Capture the cell that displays the provided text and extract its (x, y) central coordinate. 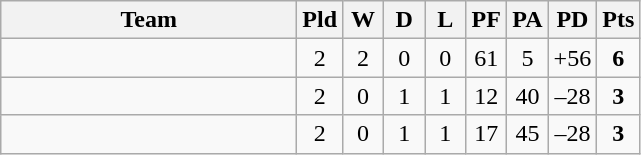
5 (528, 58)
+56 (572, 58)
PF (486, 20)
Pts (618, 20)
PD (572, 20)
Team (149, 20)
D (404, 20)
L (446, 20)
6 (618, 58)
61 (486, 58)
45 (528, 134)
Pld (320, 20)
17 (486, 134)
12 (486, 96)
PA (528, 20)
W (364, 20)
40 (528, 96)
